Extract the (x, y) coordinate from the center of the cell holding the provided text.  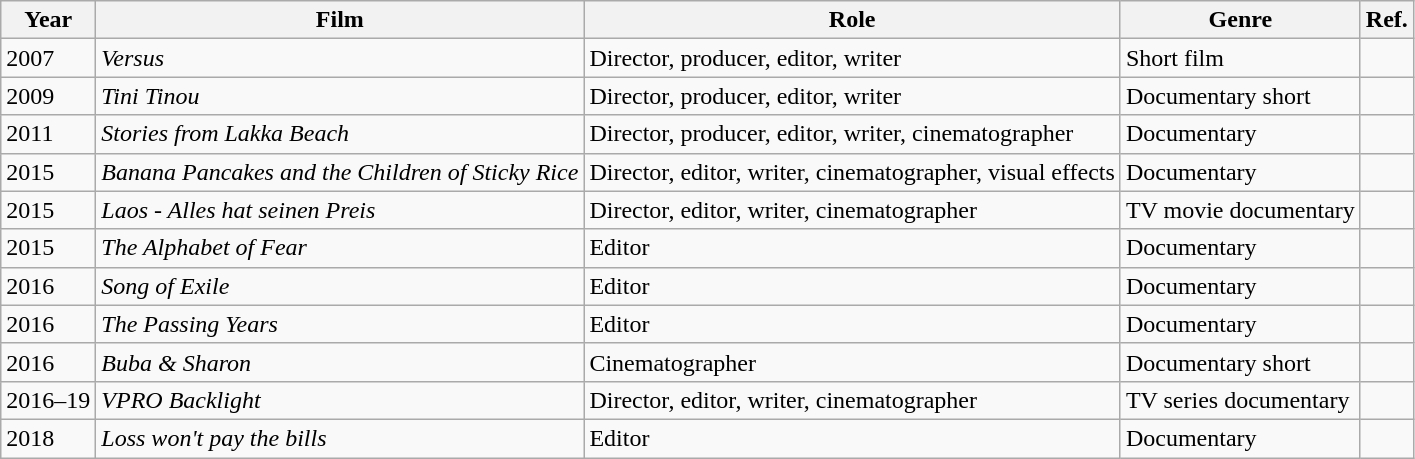
Versus (340, 58)
Cinematographer (852, 362)
VPRO Backlight (340, 400)
2009 (48, 96)
TV movie documentary (1240, 210)
Ref. (1386, 20)
The Alphabet of Fear (340, 248)
The Passing Years (340, 324)
Role (852, 20)
Film (340, 20)
Short film (1240, 58)
Genre (1240, 20)
Banana Pancakes and the Children of Sticky Rice (340, 172)
Year (48, 20)
2007 (48, 58)
Loss won't pay the bills (340, 438)
Tini Tinou (340, 96)
2016–19 (48, 400)
2011 (48, 134)
Stories from Lakka Beach (340, 134)
2018 (48, 438)
Laos - Alles hat seinen Preis (340, 210)
Song of Exile (340, 286)
Director, editor, writer, cinematographer, visual effects (852, 172)
Director, producer, editor, writer, cinematographer (852, 134)
TV series documentary (1240, 400)
Buba & Sharon (340, 362)
